Find where the given text appears and provide that cell's center as (x, y) coordinate. 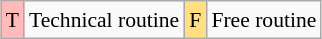
F (195, 20)
T (12, 20)
Technical routine (104, 20)
Free routine (264, 20)
